For the text-containing cell, return its midpoint in [X, Y] coordinate format. 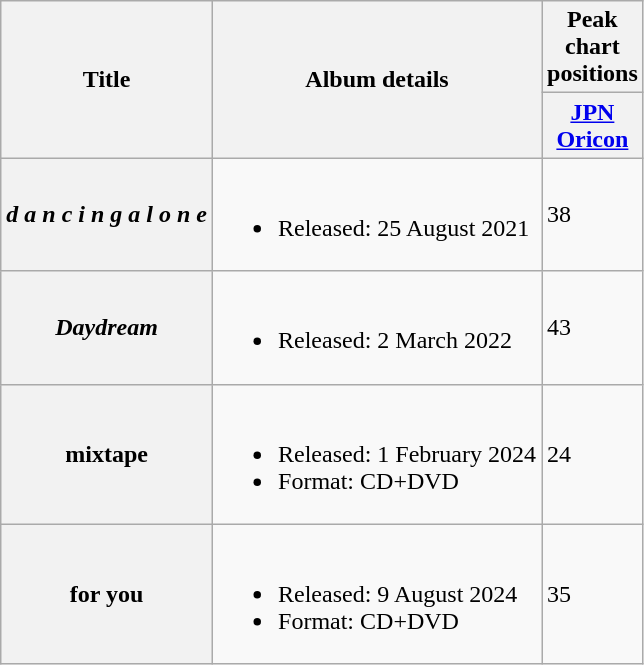
Released: 9 August 2024Format: CD+DVD [378, 594]
for you [107, 594]
Released: 1 February 2024Format: CD+DVD [378, 454]
Title [107, 80]
43 [593, 328]
Released: 2 March 2022 [378, 328]
Daydream [107, 328]
d a n c i n g a l o n e [107, 214]
35 [593, 594]
mixtape [107, 454]
24 [593, 454]
Peakchartpositions [593, 47]
JPNOricon [593, 126]
Released: 25 August 2021 [378, 214]
38 [593, 214]
Album details [378, 80]
